Search for the cell housing the specified text and yield its (x, y) center coordinate. 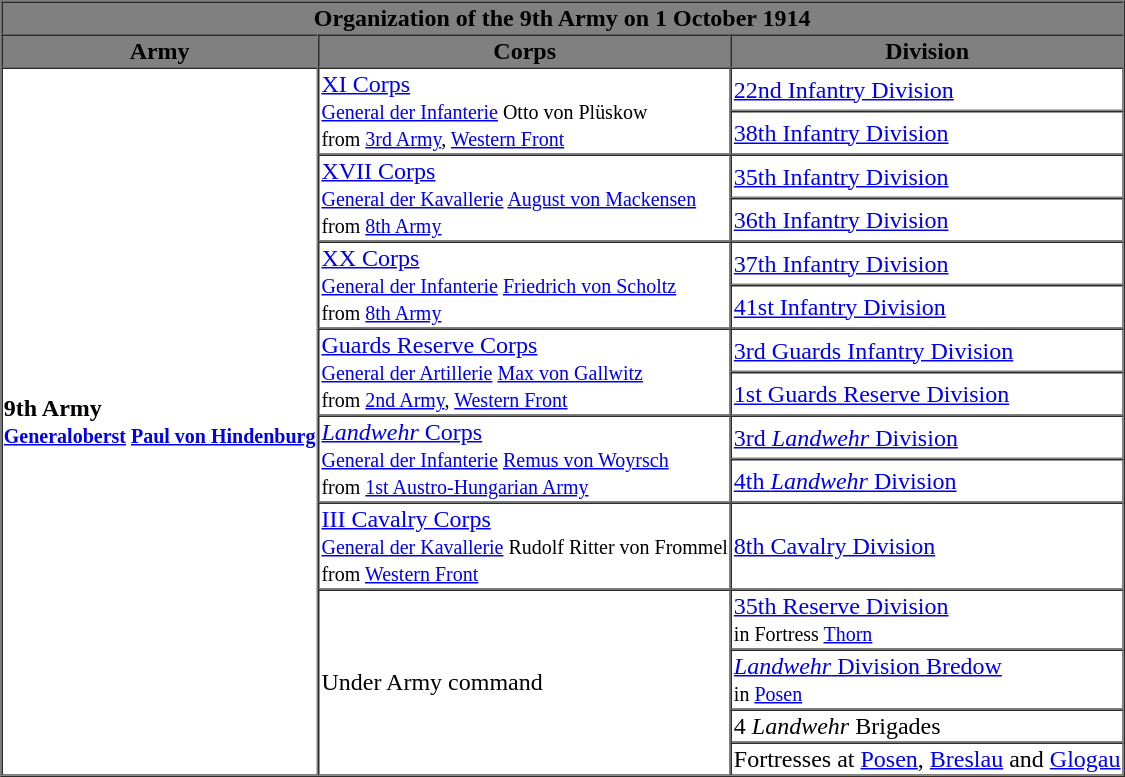
4 Landwehr Brigades (928, 726)
35th Reserve Divisionin Fortress Thorn (928, 620)
37th Infantry Division (928, 264)
9th ArmyGeneraloberst Paul von Hindenburg (160, 422)
Fortresses at Posen, Breslau and Glogau (928, 758)
Guards Reserve CorpsGeneral der Artillerie Max von Gallwitzfrom 2nd Army, Western Front (524, 372)
41st Infantry Division (928, 307)
Landwehr Division Bredowin Posen (928, 680)
XVII CorpsGeneral der Kavallerie August von Mackensenfrom 8th Army (524, 198)
Landwehr CorpsGeneral der Infanterie Remus von Woyrschfrom 1st Austro-Hungarian Army (524, 460)
36th Infantry Division (928, 220)
4th Landwehr Division (928, 481)
38th Infantry Division (928, 133)
Organization of the 9th Army on 1 October 1914 (562, 18)
3rd Guards Infantry Division (928, 350)
Division (928, 50)
22nd Infantry Division (928, 90)
1st Guards Reserve Division (928, 394)
Army (160, 50)
III Cavalry CorpsGeneral der Kavallerie Rudolf Ritter von Frommelfrom Western Front (524, 546)
XI CorpsGeneral der Infanterie Otto von Plüskowfrom 3rd Army, Western Front (524, 112)
XX CorpsGeneral der Infanterie Friedrich von Scholtzfrom 8th Army (524, 286)
3rd Landwehr Division (928, 438)
8th Cavalry Division (928, 546)
35th Infantry Division (928, 176)
Under Army command (524, 683)
Corps (524, 50)
